Pinpoint the cell where the given text exists, returning its (X, Y) midpoint coordinate. 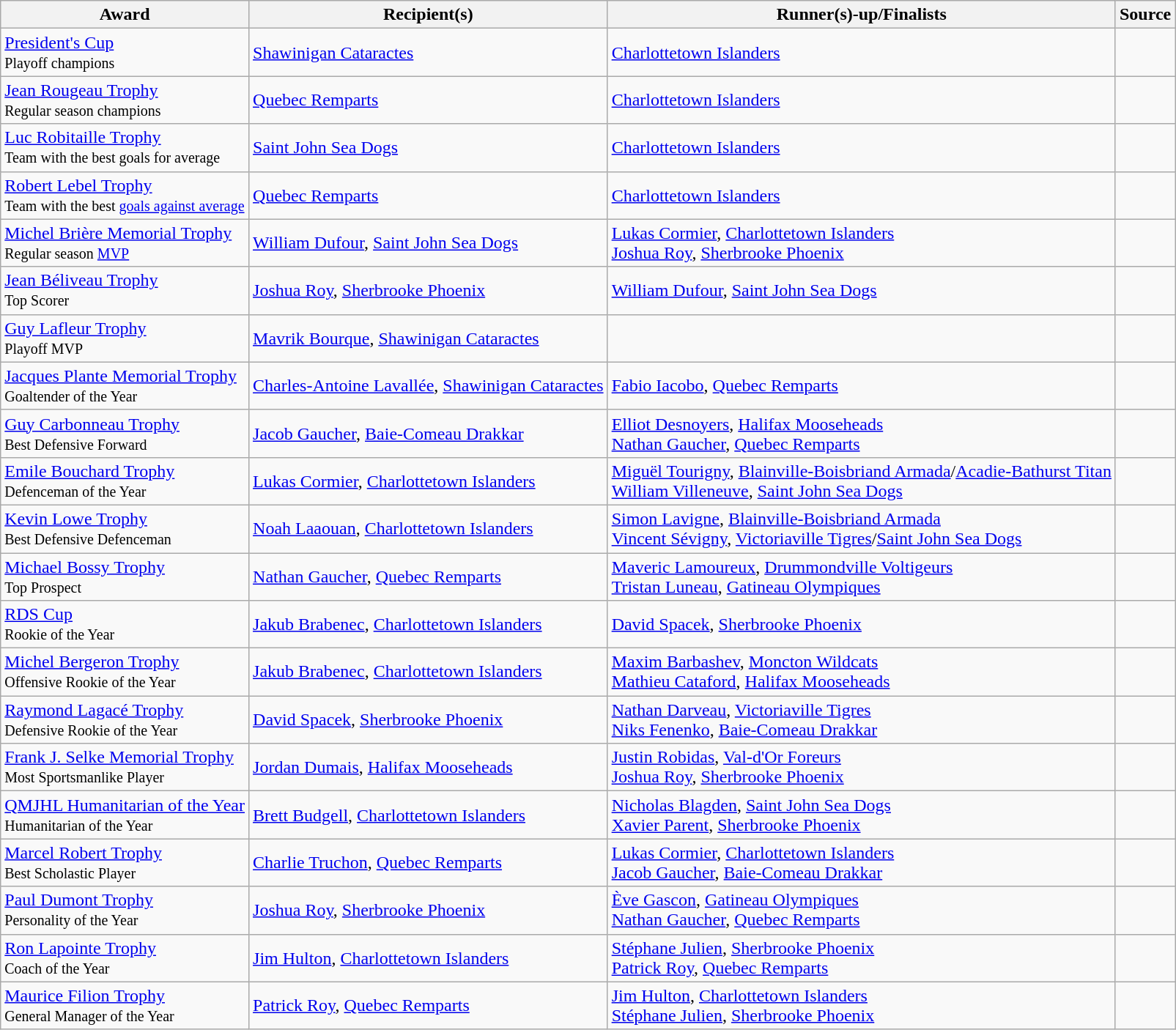
Fabio Iacobo, Quebec Remparts (862, 385)
Mavrik Bourque, Shawinigan Cataractes (429, 338)
Maveric Lamoureux, Drummondville Voltigeurs Tristan Luneau, Gatineau Olympiques (862, 576)
RDS CupRookie of the Year (125, 624)
Marcel Robert TrophyBest Scholastic Player (125, 863)
Brett Budgell, Charlottetown Islanders (429, 815)
Jacques Plante Memorial TrophyGoaltender of the Year (125, 385)
Lukas Cormier, Charlottetown Islanders (429, 481)
Jean Rougeau TrophyRegular season champions (125, 100)
Ron Lapointe TrophyCoach of the Year (125, 958)
Guy Lafleur TrophyPlayoff MVP (125, 338)
Lukas Cormier, Charlottetown Islanders Jacob Gaucher, Baie-Comeau Drakkar (862, 863)
Nathan Darveau, Victoriaville Tigres Niks Fenenko, Baie-Comeau Drakkar (862, 719)
Jim Hulton, Charlottetown Islanders (429, 958)
Lukas Cormier, Charlottetown Islanders Joshua Roy, Sherbrooke Phoenix (862, 243)
Jordan Dumais, Halifax Mooseheads (429, 768)
Runner(s)-up/Finalists (862, 15)
Nicholas Blagden, Saint John Sea Dogs Xavier Parent, Sherbrooke Phoenix (862, 815)
Simon Lavigne, Blainville-Boisbriand Armada Vincent Sévigny, Victoriaville Tigres/Saint John Sea Dogs (862, 529)
Elliot Desnoyers, Halifax Mooseheads Nathan Gaucher, Quebec Remparts (862, 434)
Luc Robitaille TrophyTeam with the best goals for average (125, 148)
Jean Béliveau TrophyTop Scorer (125, 290)
Michael Bossy TrophyTop Prospect (125, 576)
Maurice Filion TrophyGeneral Manager of the Year (125, 1005)
Nathan Gaucher, Quebec Remparts (429, 576)
Frank J. Selke Memorial TrophyMost Sportsmanlike Player (125, 768)
Miguël Tourigny, Blainville-Boisbriand Armada/Acadie-Bathurst Titan William Villeneuve, Saint John Sea Dogs (862, 481)
Stéphane Julien, Sherbrooke Phoenix Patrick Roy, Quebec Remparts (862, 958)
Robert Lebel TrophyTeam with the best goals against average (125, 195)
Jim Hulton, Charlottetown Islanders Stéphane Julien, Sherbrooke Phoenix (862, 1005)
President's CupPlayoff champions (125, 53)
Jacob Gaucher, Baie-Comeau Drakkar (429, 434)
Michel Brière Memorial TrophyRegular season MVP (125, 243)
Recipient(s) (429, 15)
Patrick Roy, Quebec Remparts (429, 1005)
Saint John Sea Dogs (429, 148)
Raymond Lagacé TrophyDefensive Rookie of the Year (125, 719)
Source (1144, 15)
Charlie Truchon, Quebec Remparts (429, 863)
Maxim Barbashev, Moncton Wildcats Mathieu Cataford, Halifax Mooseheads (862, 673)
Justin Robidas, Val-d'Or Foreurs Joshua Roy, Sherbrooke Phoenix (862, 768)
QMJHL Humanitarian of the YearHumanitarian of the Year (125, 815)
Charles-Antoine Lavallée, Shawinigan Cataractes (429, 385)
Paul Dumont TrophyPersonality of the Year (125, 910)
Emile Bouchard TrophyDefenceman of the Year (125, 481)
Kevin Lowe TrophyBest Defensive Defenceman (125, 529)
Noah Laaouan, Charlottetown Islanders (429, 529)
Shawinigan Cataractes (429, 53)
Award (125, 15)
Ève Gascon, Gatineau Olympiques Nathan Gaucher, Quebec Remparts (862, 910)
Michel Bergeron TrophyOffensive Rookie of the Year (125, 673)
Guy Carbonneau TrophyBest Defensive Forward (125, 434)
